Scan for the cell matching the given text and deliver its (X, Y) coordinate at center. 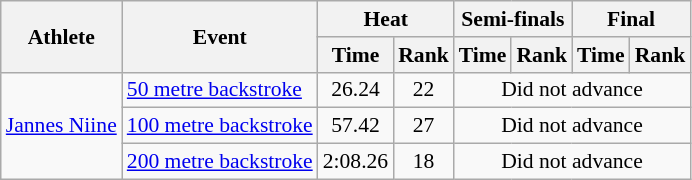
18 (424, 162)
Semi-finals (513, 19)
27 (424, 126)
100 metre backstroke (220, 126)
Heat (386, 19)
Final (631, 19)
2:08.26 (356, 162)
26.24 (356, 90)
Athlete (62, 36)
57.42 (356, 126)
Jannes Niine (62, 126)
Event (220, 36)
50 metre backstroke (220, 90)
22 (424, 90)
200 metre backstroke (220, 162)
